Provide the [X, Y] coordinate of the cell's center where the given text is located.  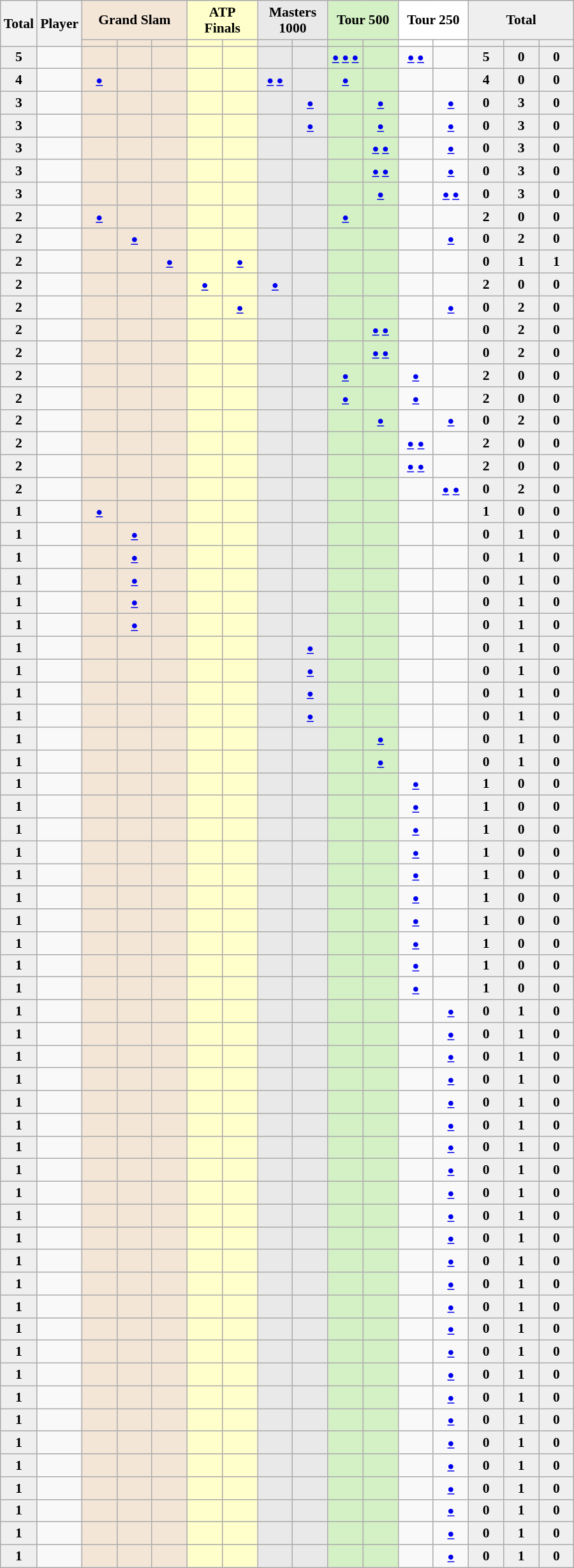
Tour 500 [363, 20]
ATP Finals [223, 20]
Masters 1000 [293, 20]
Player [59, 23]
● ● ● [346, 57]
Grand Slam [134, 20]
Tour 250 [433, 20]
